Scan for the cell matching the given text and deliver its [X, Y] coordinate at center. 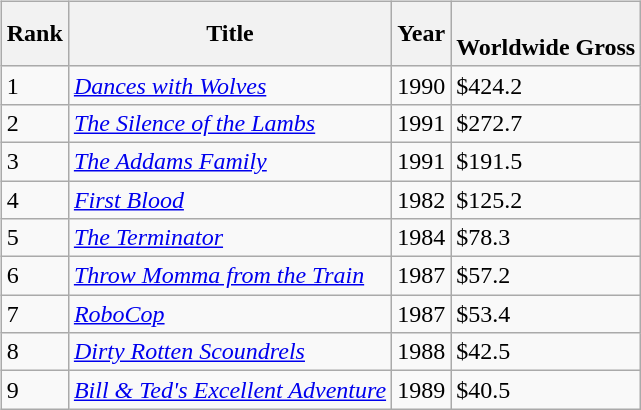
7 [34, 314]
The Addams Family [230, 161]
$125.2 [546, 199]
$57.2 [546, 276]
1984 [422, 238]
1990 [422, 85]
2 [34, 123]
Dances with Wolves [230, 85]
$42.5 [546, 352]
1 [34, 85]
$191.5 [546, 161]
Worldwide Gross [546, 34]
8 [34, 352]
$40.5 [546, 390]
$53.4 [546, 314]
Bill & Ted's Excellent Adventure [230, 390]
$424.2 [546, 85]
Dirty Rotten Scoundrels [230, 352]
Throw Momma from the Train [230, 276]
1982 [422, 199]
Title [230, 34]
$272.7 [546, 123]
The Terminator [230, 238]
1989 [422, 390]
Year [422, 34]
First Blood [230, 199]
5 [34, 238]
RoboCop [230, 314]
$78.3 [546, 238]
Rank [34, 34]
4 [34, 199]
1988 [422, 352]
9 [34, 390]
6 [34, 276]
The Silence of the Lambs [230, 123]
3 [34, 161]
